Return the [X, Y] coordinate for the center point of the cell that contains the specified text.  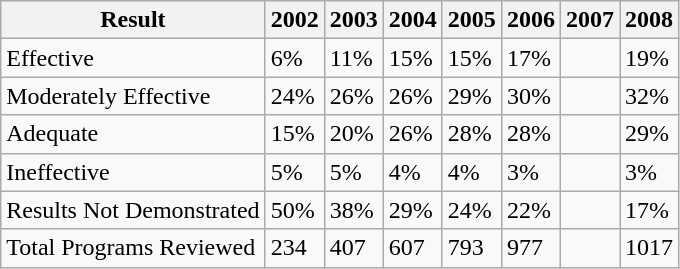
30% [530, 96]
32% [650, 96]
234 [294, 248]
1017 [650, 248]
19% [650, 58]
793 [472, 248]
607 [412, 248]
2003 [354, 20]
407 [354, 248]
Result [133, 20]
Ineffective [133, 172]
11% [354, 58]
20% [354, 134]
50% [294, 210]
6% [294, 58]
2008 [650, 20]
2005 [472, 20]
22% [530, 210]
Moderately Effective [133, 96]
2006 [530, 20]
Results Not Demonstrated [133, 210]
2004 [412, 20]
Adequate [133, 134]
2007 [590, 20]
977 [530, 248]
Effective [133, 58]
Total Programs Reviewed [133, 248]
2002 [294, 20]
38% [354, 210]
